Provide the [X, Y] coordinate of the cell's center where the given text is located.  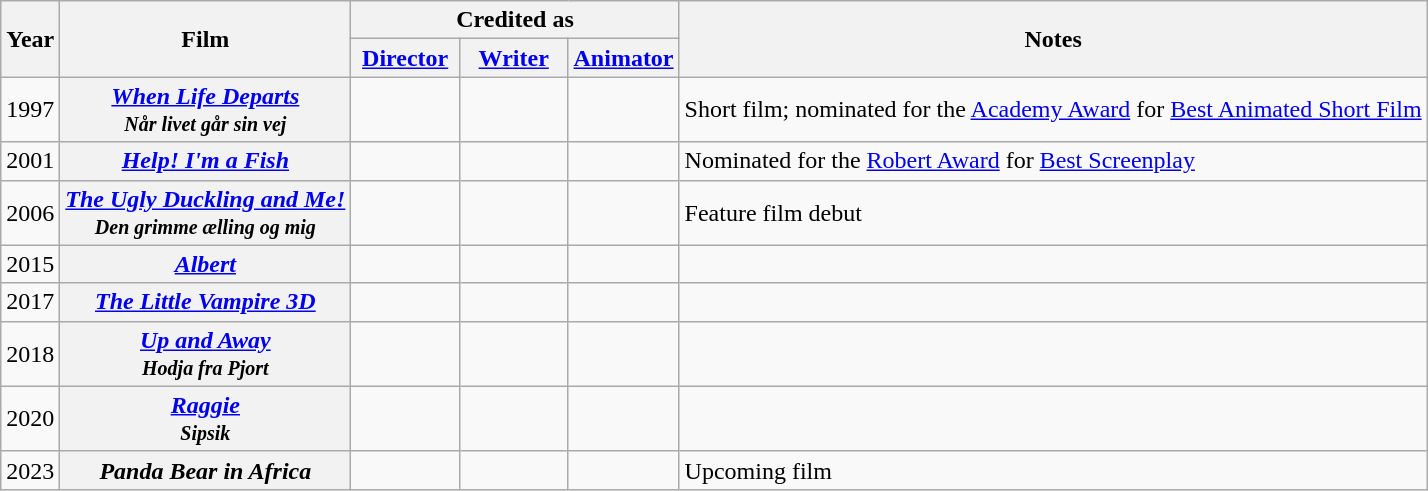
2018 [30, 354]
2017 [30, 302]
Writer [514, 58]
Nominated for the Robert Award for Best Screenplay [1053, 161]
2023 [30, 470]
Notes [1053, 39]
Film [206, 39]
2006 [30, 212]
Year [30, 39]
Albert [206, 264]
When Life DepartsNår livet går sin vej [206, 110]
1997 [30, 110]
Feature film debut [1053, 212]
Panda Bear in Africa [206, 470]
Animator [624, 58]
2015 [30, 264]
The Ugly Duckling and Me!Den grimme ælling og mig [206, 212]
Help! I'm a Fish [206, 161]
The Little Vampire 3D [206, 302]
2020 [30, 418]
RaggieSipsik [206, 418]
2001 [30, 161]
Director [406, 58]
Short film; nominated for the Academy Award for Best Animated Short Film [1053, 110]
Upcoming film [1053, 470]
Up and AwayHodja fra Pjort [206, 354]
Credited as [515, 20]
